For the text-containing cell, return its midpoint in (X, Y) coordinate format. 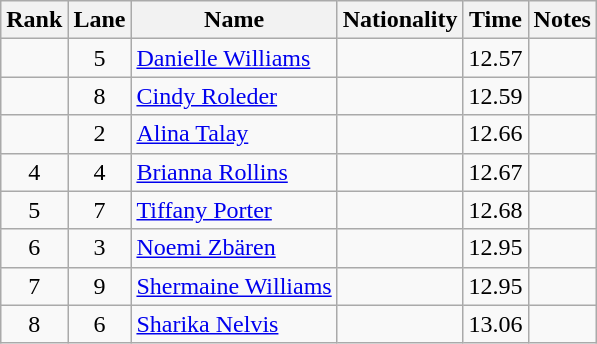
9 (100, 286)
Lane (100, 20)
Time (496, 20)
Sharika Nelvis (234, 324)
Danielle Williams (234, 58)
12.57 (496, 58)
Alina Talay (234, 134)
Cindy Roleder (234, 96)
Notes (562, 20)
Noemi Zbären (234, 248)
12.59 (496, 96)
Brianna Rollins (234, 172)
3 (100, 248)
2 (100, 134)
13.06 (496, 324)
12.68 (496, 210)
Shermaine Williams (234, 286)
Tiffany Porter (234, 210)
Name (234, 20)
Rank (34, 20)
12.67 (496, 172)
Nationality (400, 20)
12.66 (496, 134)
